Scan for the cell matching the given text and deliver its [x, y] coordinate at center. 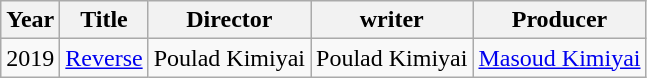
2019 [30, 58]
Year [30, 20]
Title [104, 20]
writer [392, 20]
Reverse [104, 58]
Masoud Kimiyai [560, 58]
Producer [560, 20]
Director [229, 20]
